Provide the (X, Y) coordinate of the cell's center where the given text is located.  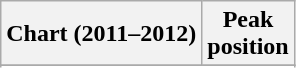
Peakposition (248, 34)
Chart (2011–2012) (102, 34)
